Return [x, y] of the center of cell containing provided text 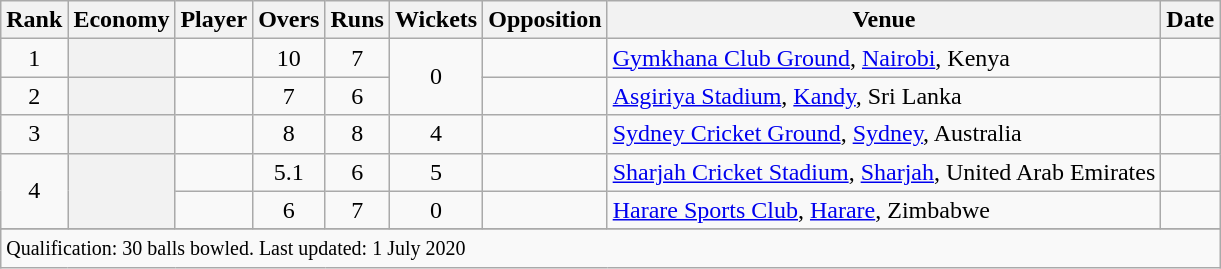
10 [289, 58]
Rank [34, 20]
Wickets [436, 20]
Runs [357, 20]
Gymkhana Club Ground, Nairobi, Kenya [884, 58]
Overs [289, 20]
Date [1190, 20]
Venue [884, 20]
Qualification: 30 balls bowled. Last updated: 1 July 2020 [610, 248]
Asgiriya Stadium, Kandy, Sri Lanka [884, 96]
Sharjah Cricket Stadium, Sharjah, United Arab Emirates [884, 172]
5.1 [289, 172]
Player [214, 20]
2 [34, 96]
5 [436, 172]
Harare Sports Club, Harare, Zimbabwe [884, 210]
1 [34, 58]
Economy [122, 20]
3 [34, 134]
Sydney Cricket Ground, Sydney, Australia [884, 134]
Opposition [545, 20]
